Search for the cell housing the specified text and yield its [x, y] center coordinate. 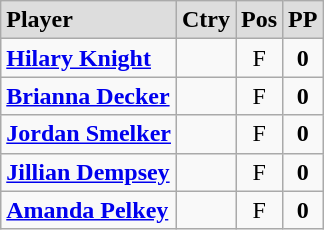
Brianna Decker [89, 96]
Hilary Knight [89, 58]
Ctry [206, 20]
Amanda Pelkey [89, 210]
Pos [260, 20]
Jillian Dempsey [89, 172]
PP [303, 20]
Player [89, 20]
Jordan Smelker [89, 134]
